Output the [X, Y] coordinate of the center of the cell containing the given text.  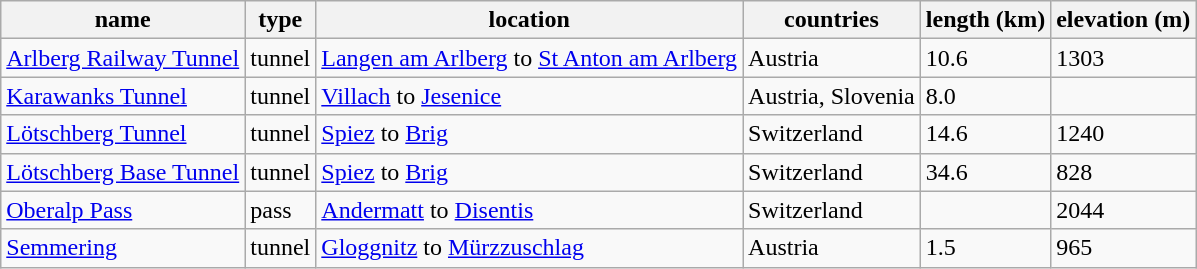
965 [1124, 248]
1.5 [985, 248]
1303 [1124, 58]
Semmering [123, 248]
elevation (m) [1124, 20]
Austria, Slovenia [832, 96]
Langen am Arlberg to St Anton am Arlberg [530, 58]
Gloggnitz to Mürzzuschlag [530, 248]
Karawanks Tunnel [123, 96]
Andermatt to Disentis [530, 210]
8.0 [985, 96]
name [123, 20]
location [530, 20]
828 [1124, 172]
2044 [1124, 210]
10.6 [985, 58]
Lötschberg Tunnel [123, 134]
length (km) [985, 20]
Arlberg Railway Tunnel [123, 58]
type [280, 20]
Villach to Jesenice [530, 96]
pass [280, 210]
Oberalp Pass [123, 210]
34.6 [985, 172]
1240 [1124, 134]
countries [832, 20]
Lötschberg Base Tunnel [123, 172]
14.6 [985, 134]
